Capture the cell that displays the provided text and extract its (x, y) central coordinate. 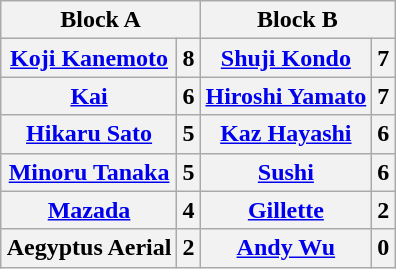
Hikaru Sato (89, 134)
Block B (298, 20)
0 (384, 248)
Minoru Tanaka (89, 172)
Sushi (286, 172)
Kaz Hayashi (286, 134)
Hiroshi Yamato (286, 96)
Shuji Kondo (286, 58)
Aegyptus Aerial (89, 248)
Mazada (89, 210)
Block A (100, 20)
Andy Wu (286, 248)
Kai (89, 96)
4 (188, 210)
Gillette (286, 210)
8 (188, 58)
Koji Kanemoto (89, 58)
